Locate the cell with the specified text and output its [X, Y] center coordinate. 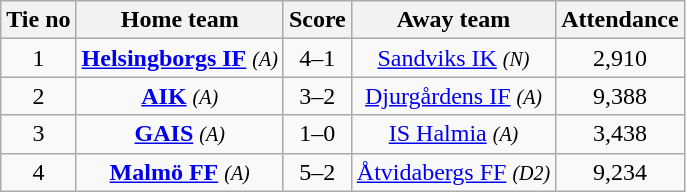
4 [38, 172]
2,910 [620, 58]
4–1 [317, 58]
9,234 [620, 172]
9,388 [620, 96]
Åtvidabergs FF (D2) [453, 172]
Home team [180, 20]
1–0 [317, 134]
IS Halmia (A) [453, 134]
GAIS (A) [180, 134]
5–2 [317, 172]
Djurgårdens IF (A) [453, 96]
Away team [453, 20]
3 [38, 134]
Sandviks IK (N) [453, 58]
3–2 [317, 96]
2 [38, 96]
1 [38, 58]
Helsingborgs IF (A) [180, 58]
Tie no [38, 20]
AIK (A) [180, 96]
Attendance [620, 20]
Malmö FF (A) [180, 172]
3,438 [620, 134]
Score [317, 20]
